Return (X, Y) of the center of cell containing provided text 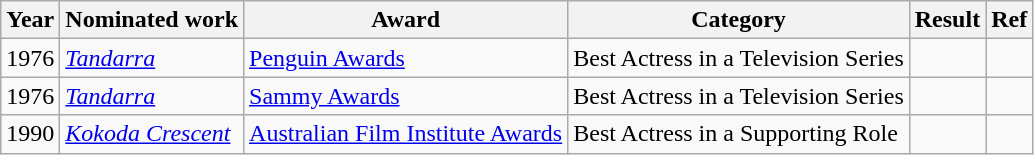
Award (406, 20)
Ref (1010, 20)
Result (947, 20)
Kokoda Crescent (152, 134)
1990 (30, 134)
Sammy Awards (406, 96)
Category (739, 20)
Nominated work (152, 20)
Year (30, 20)
Penguin Awards (406, 58)
Australian Film Institute Awards (406, 134)
Best Actress in a Supporting Role (739, 134)
